Return the [X, Y] coordinate for the center point of the cell that contains the specified text.  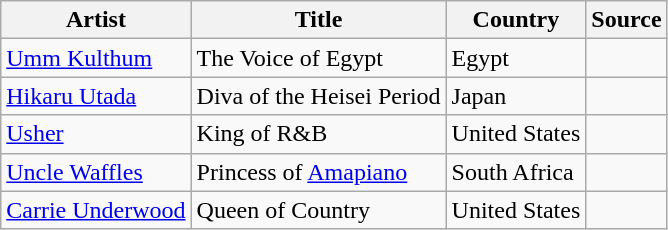
King of R&B [318, 134]
Hikaru Utada [96, 96]
Egypt [516, 58]
Japan [516, 96]
South Africa [516, 172]
Carrie Underwood [96, 210]
Country [516, 20]
Diva of the Heisei Period [318, 96]
Princess of Amapiano [318, 172]
Artist [96, 20]
The Voice of Egypt [318, 58]
Queen of Country [318, 210]
Usher [96, 134]
Title [318, 20]
Umm Kulthum [96, 58]
Uncle Waffles [96, 172]
Source [626, 20]
